Find where the given text appears and provide that cell's center as (x, y) coordinate. 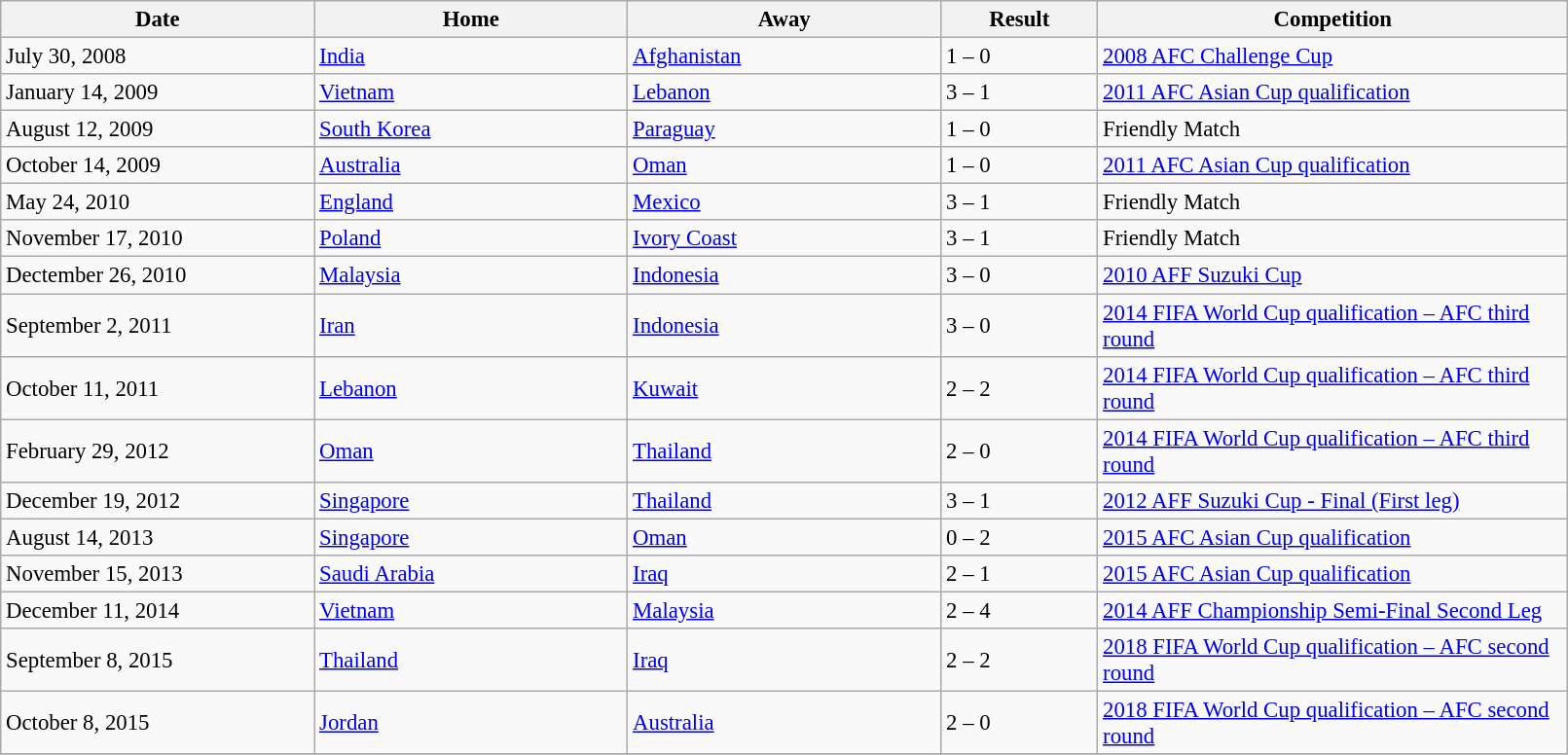
2 – 4 (1020, 610)
Poland (471, 238)
Dectember 26, 2010 (158, 275)
November 15, 2013 (158, 574)
Away (784, 19)
January 14, 2009 (158, 92)
Kuwait (784, 387)
England (471, 202)
February 29, 2012 (158, 451)
Result (1020, 19)
August 14, 2013 (158, 537)
2014 AFF Championship Semi-Final Second Leg (1333, 610)
November 17, 2010 (158, 238)
October 8, 2015 (158, 722)
South Korea (471, 129)
2010 AFF Suzuki Cup (1333, 275)
Home (471, 19)
December 11, 2014 (158, 610)
May 24, 2010 (158, 202)
Iran (471, 325)
September 2, 2011 (158, 325)
India (471, 56)
October 14, 2009 (158, 165)
Competition (1333, 19)
2008 AFC Challenge Cup (1333, 56)
Date (158, 19)
2012 AFF Suzuki Cup - Final (First leg) (1333, 500)
Saudi Arabia (471, 574)
0 – 2 (1020, 537)
Ivory Coast (784, 238)
September 8, 2015 (158, 660)
Afghanistan (784, 56)
December 19, 2012 (158, 500)
October 11, 2011 (158, 387)
July 30, 2008 (158, 56)
Paraguay (784, 129)
Jordan (471, 722)
August 12, 2009 (158, 129)
Mexico (784, 202)
2 – 1 (1020, 574)
